For the text-containing cell, return its midpoint in [x, y] coordinate format. 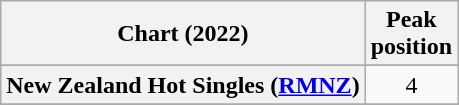
New Zealand Hot Singles (RMNZ) [183, 85]
Peakposition [411, 34]
Chart (2022) [183, 34]
4 [411, 85]
